Locate the cell with the specified text and output its (x, y) center coordinate. 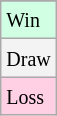
Loss (28, 96)
Win (28, 20)
Draw (28, 58)
